Identify which cell holds the provided text, then report its [X, Y] central coordinate. 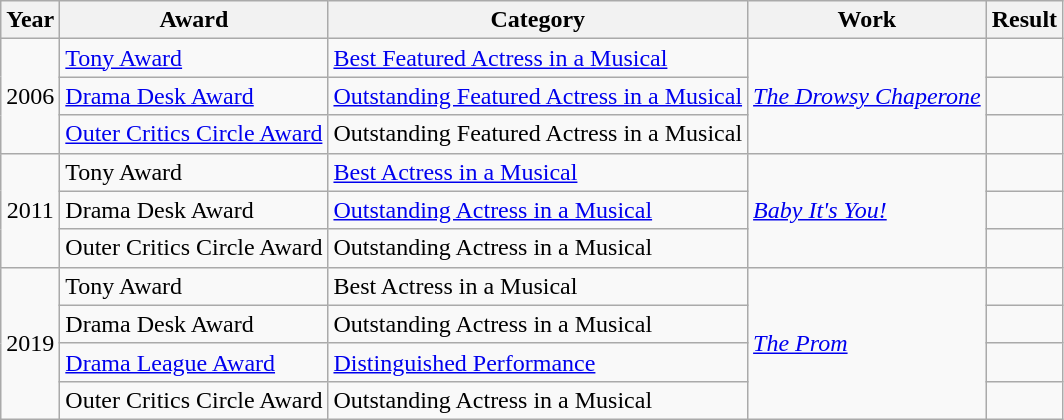
Best Featured Actress in a Musical [538, 58]
Year [30, 20]
Drama League Award [194, 362]
Work [868, 20]
2019 [30, 343]
Distinguished Performance [538, 362]
Baby It's You! [868, 210]
The Prom [868, 343]
2006 [30, 96]
2011 [30, 210]
Result [1024, 20]
The Drowsy Chaperone [868, 96]
Award [194, 20]
Category [538, 20]
